Capture the cell that displays the provided text and extract its [X, Y] central coordinate. 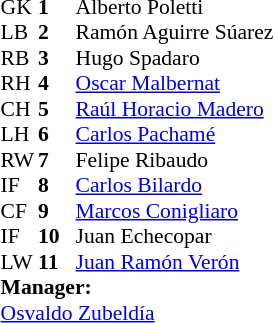
LW [20, 262]
RB [20, 58]
4 [57, 83]
LB [20, 33]
9 [57, 211]
11 [57, 262]
8 [57, 185]
LH [20, 135]
RH [20, 83]
3 [57, 58]
2 [57, 33]
10 [57, 237]
7 [57, 160]
6 [57, 135]
CF [20, 211]
CH [20, 109]
RW [20, 160]
5 [57, 109]
